Pinpoint the cell where the given text exists, returning its [x, y] midpoint coordinate. 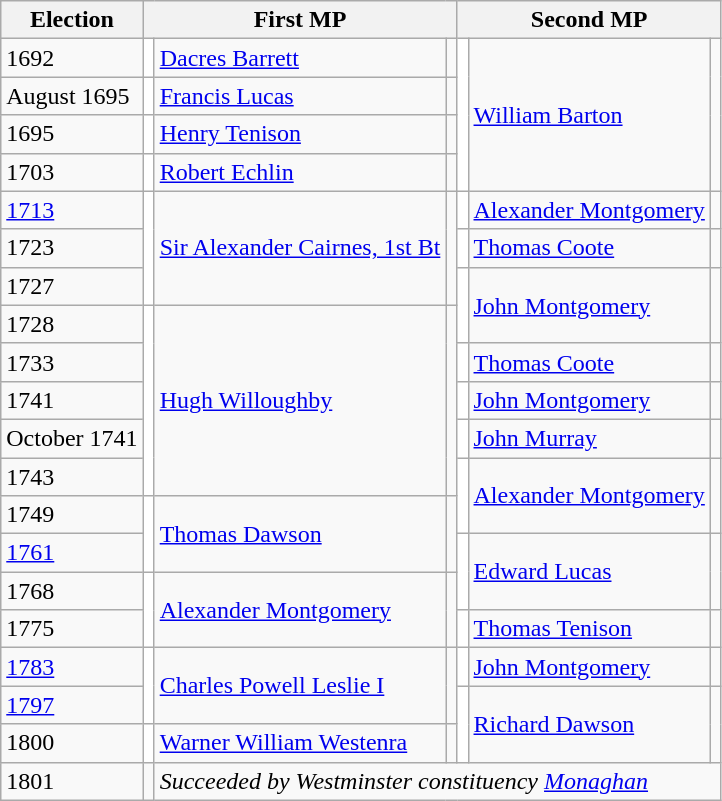
Francis Lucas [300, 96]
Edward Lucas [589, 572]
1800 [72, 743]
1743 [72, 477]
Succeeded by Westminster constituency Monaghan [438, 781]
1692 [72, 58]
August 1695 [72, 96]
Robert Echlin [300, 172]
Henry Tenison [300, 134]
Hugh Willoughby [300, 400]
William Barton [589, 115]
1727 [72, 286]
Sir Alexander Cairnes, 1st Bt [300, 248]
Dacres Barrett [300, 58]
Thomas Dawson [300, 534]
1703 [72, 172]
1733 [72, 362]
Election [72, 20]
Warner William Westenra [300, 743]
1741 [72, 400]
1768 [72, 591]
1728 [72, 324]
1761 [72, 553]
Second MP [589, 20]
1797 [72, 705]
1749 [72, 515]
John Murray [589, 438]
Thomas Tenison [589, 629]
1783 [72, 667]
1801 [72, 781]
1723 [72, 248]
1695 [72, 134]
October 1741 [72, 438]
1775 [72, 629]
Richard Dawson [589, 724]
First MP [300, 20]
Charles Powell Leslie I [300, 686]
1713 [72, 210]
